Capture the cell that displays the provided text and extract its [x, y] central coordinate. 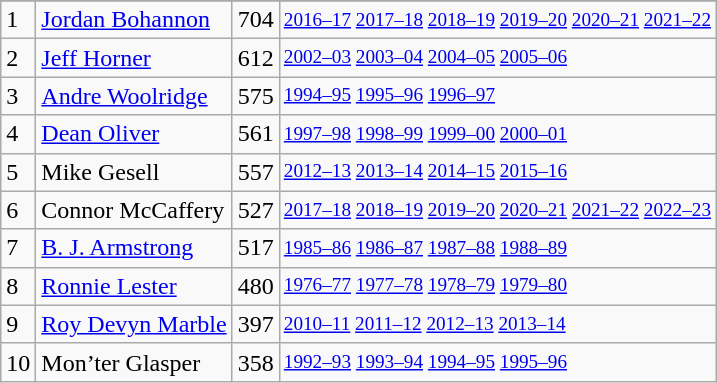
Roy Devyn Marble [134, 324]
1 [18, 20]
1976–77 1977–78 1978–79 1979–80 [497, 286]
3 [18, 96]
1992–93 1993–94 1994–95 1995–96 [497, 362]
Andre Woolridge [134, 96]
4 [18, 134]
575 [256, 96]
6 [18, 210]
2016–17 2017–18 2018–19 2019–20 2020–21 2021–22 [497, 20]
Jordan Bohannon [134, 20]
8 [18, 286]
Jeff Horner [134, 58]
480 [256, 286]
1985–86 1986–87 1987–88 1988–89 [497, 248]
517 [256, 248]
1997–98 1998–99 1999–00 2000–01 [497, 134]
10 [18, 362]
B. J. Armstrong [134, 248]
7 [18, 248]
1994–95 1995–96 1996–97 [497, 96]
358 [256, 362]
612 [256, 58]
2012–13 2013–14 2014–15 2015–16 [497, 172]
557 [256, 172]
9 [18, 324]
Connor McCaffery [134, 210]
704 [256, 20]
Mon’ter Glasper [134, 362]
Dean Oliver [134, 134]
Ronnie Lester [134, 286]
2002–03 2003–04 2004–05 2005–06 [497, 58]
5 [18, 172]
2010–11 2011–12 2012–13 2013–14 [497, 324]
561 [256, 134]
2 [18, 58]
2017–18 2018–19 2019–20 2020–21 2021–22 2022–23 [497, 210]
Mike Gesell [134, 172]
397 [256, 324]
527 [256, 210]
